Output the [X, Y] coordinate of the center of the cell containing the given text.  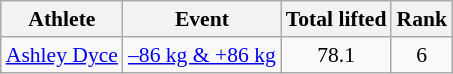
Athlete [62, 19]
–86 kg & +86 kg [202, 55]
Rank [422, 19]
78.1 [336, 55]
Total lifted [336, 19]
6 [422, 55]
Event [202, 19]
Ashley Dyce [62, 55]
